Return (x, y) of the center of cell containing provided text 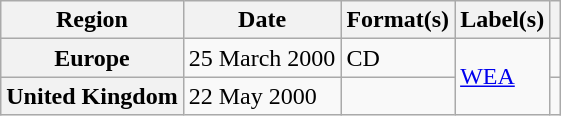
Europe (92, 58)
Format(s) (398, 20)
Date (262, 20)
25 March 2000 (262, 58)
22 May 2000 (262, 96)
CD (398, 58)
Label(s) (502, 20)
Region (92, 20)
WEA (502, 77)
United Kingdom (92, 96)
